Search for the cell housing the specified text and yield its [x, y] center coordinate. 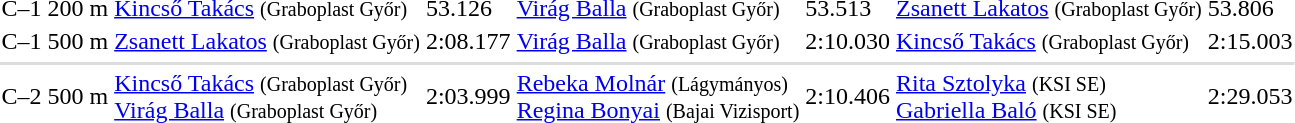
2:15.003 [1250, 41]
Zsanett Lakatos (Graboplast Győr) [268, 41]
Kincső Takács (Graboplast Győr) [1048, 41]
2:08.177 [468, 41]
C–1 500 m [55, 41]
2:10.030 [848, 41]
Virág Balla (Graboplast Győr) [658, 41]
